Locate the cell with the specified text and output its [X, Y] center coordinate. 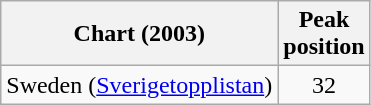
Sweden (Sverigetopplistan) [140, 85]
Chart (2003) [140, 34]
Peakposition [324, 34]
32 [324, 85]
